Find where the given text appears and provide that cell's center as [X, Y] coordinate. 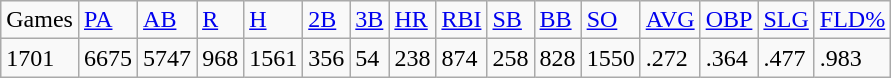
.364 [729, 58]
968 [220, 58]
874 [462, 58]
HR [412, 20]
54 [370, 58]
.477 [786, 58]
OBP [729, 20]
SLG [786, 20]
.272 [670, 58]
.983 [852, 58]
AB [168, 20]
356 [326, 58]
1561 [274, 58]
BB [558, 20]
FLD% [852, 20]
3B [370, 20]
SO [610, 20]
258 [510, 58]
H [274, 20]
Games [40, 20]
238 [412, 58]
1550 [610, 58]
828 [558, 58]
2B [326, 20]
R [220, 20]
SB [510, 20]
PA [108, 20]
AVG [670, 20]
6675 [108, 58]
1701 [40, 58]
5747 [168, 58]
RBI [462, 20]
